Capture the cell that displays the provided text and extract its [X, Y] central coordinate. 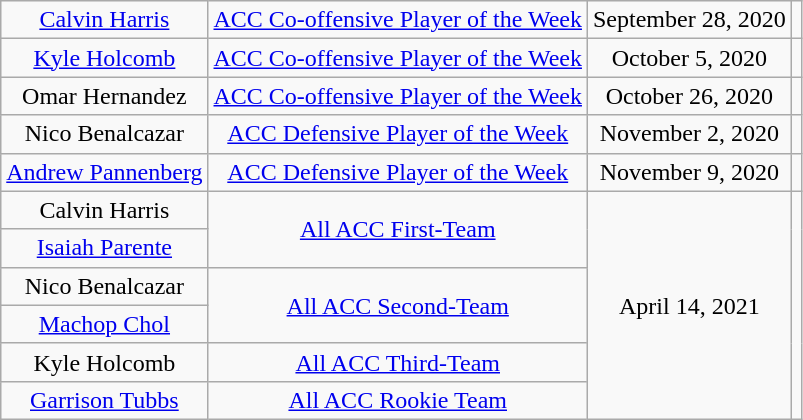
Isaiah Parente [104, 248]
All ACC First-Team [398, 229]
All ACC Second-Team [398, 305]
April 14, 2021 [689, 305]
All ACC Third-Team [398, 362]
November 2, 2020 [689, 134]
Andrew Pannenberg [104, 172]
Omar Hernandez [104, 96]
October 5, 2020 [689, 58]
All ACC Rookie Team [398, 400]
Machop Chol [104, 324]
October 26, 2020 [689, 96]
Garrison Tubbs [104, 400]
September 28, 2020 [689, 20]
November 9, 2020 [689, 172]
